Identify which cell holds the provided text, then report its (X, Y) central coordinate. 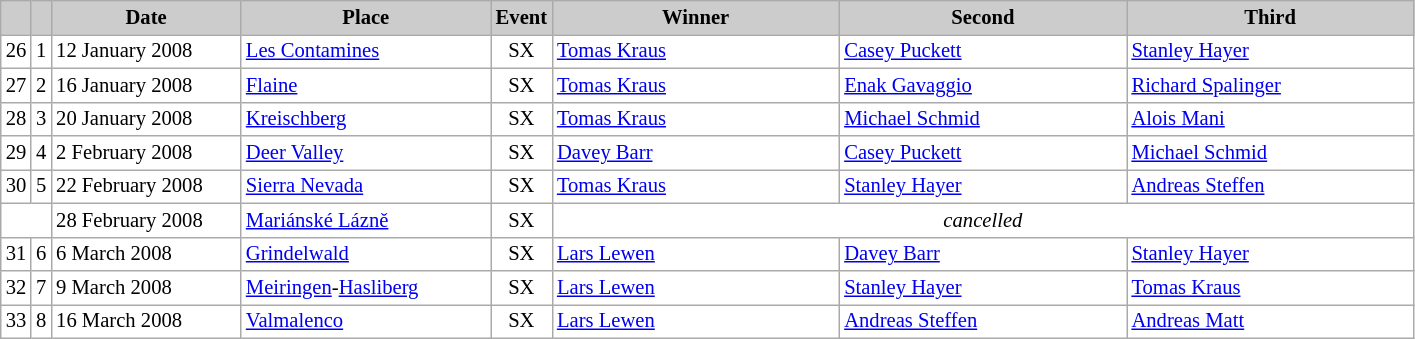
31 (16, 254)
22 February 2008 (146, 186)
7 (41, 287)
16 March 2008 (146, 321)
Place (366, 17)
Winner (696, 17)
28 (16, 119)
Event (522, 17)
Third (1270, 17)
Deer Valley (366, 153)
Kreischberg (366, 119)
Richard Spalinger (1270, 85)
6 March 2008 (146, 254)
8 (41, 321)
28 February 2008 (146, 220)
Enak Gavaggio (982, 85)
27 (16, 85)
1 (41, 51)
32 (16, 287)
Sierra Nevada (366, 186)
2 (41, 85)
Second (982, 17)
12 January 2008 (146, 51)
3 (41, 119)
Mariánské Lázně (366, 220)
29 (16, 153)
9 March 2008 (146, 287)
2 February 2008 (146, 153)
26 (16, 51)
Les Contamines (366, 51)
Andreas Matt (1270, 321)
Date (146, 17)
16 January 2008 (146, 85)
Meiringen-Hasliberg (366, 287)
4 (41, 153)
33 (16, 321)
cancelled (983, 220)
5 (41, 186)
Flaine (366, 85)
Alois Mani (1270, 119)
20 January 2008 (146, 119)
6 (41, 254)
Valmalenco (366, 321)
30 (16, 186)
Grindelwald (366, 254)
